Detect which cell encompasses the target text, then output its (X, Y) center coordinate. 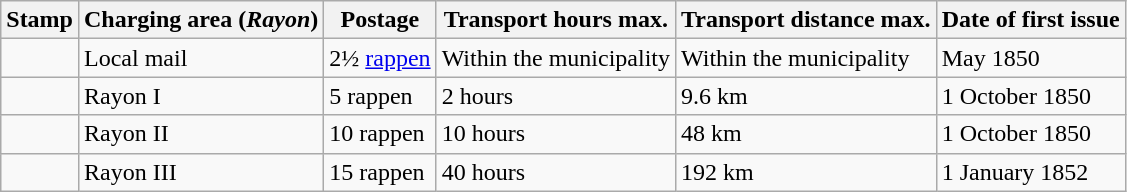
10 rappen (380, 134)
2 hours (556, 96)
Transport hours max. (556, 20)
Rayon II (200, 134)
9.6 km (806, 96)
Transport distance max. (806, 20)
Date of first issue (1030, 20)
48 km (806, 134)
Stamp (40, 20)
40 hours (556, 172)
Rayon III (200, 172)
2½ rappen (380, 58)
10 hours (556, 134)
192 km (806, 172)
1 January 1852 (1030, 172)
Rayon I (200, 96)
15 rappen (380, 172)
Postage (380, 20)
Local mail (200, 58)
5 rappen (380, 96)
Charging area (Rayon) (200, 20)
May 1850 (1030, 58)
